Determine the (X, Y) coordinate at the center of the cell enclosing the given text.  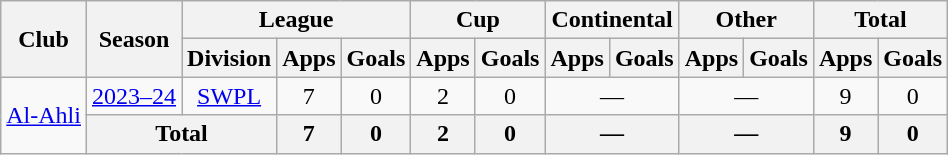
Continental (612, 20)
2023–24 (134, 96)
Club (44, 39)
Division (230, 58)
SWPL (230, 96)
Al-Ahli (44, 115)
Cup (478, 20)
League (296, 20)
Other (746, 20)
Season (134, 39)
